Extract the [X, Y] coordinate from the center of the cell holding the provided text.  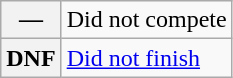
DNF [31, 58]
Did not finish [146, 58]
— [31, 20]
Did not compete [146, 20]
